For the text-containing cell, return its midpoint in (X, Y) coordinate format. 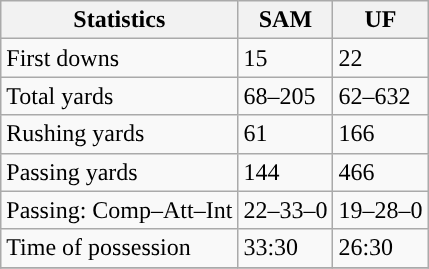
61 (286, 134)
Rushing yards (120, 134)
Statistics (120, 20)
166 (380, 134)
UF (380, 20)
Time of possession (120, 248)
68–205 (286, 96)
144 (286, 172)
SAM (286, 20)
Passing yards (120, 172)
22–33–0 (286, 210)
Passing: Comp–Att–Int (120, 210)
Total yards (120, 96)
26:30 (380, 248)
466 (380, 172)
First downs (120, 58)
19–28–0 (380, 210)
33:30 (286, 248)
15 (286, 58)
62–632 (380, 96)
22 (380, 58)
